Locate the cell with the specified text and output its [X, Y] center coordinate. 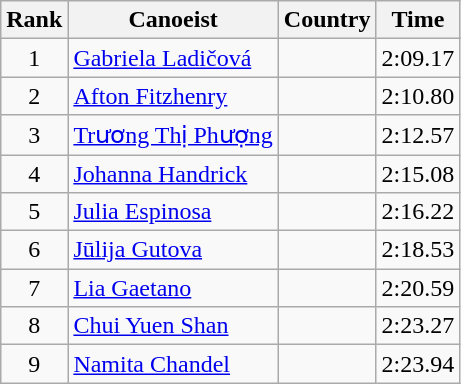
2:09.17 [418, 58]
4 [34, 173]
Afton Fitzhenry [173, 96]
Rank [34, 20]
2:23.27 [418, 326]
2:15.08 [418, 173]
Trương Thị Phượng [173, 135]
2:12.57 [418, 135]
2:18.53 [418, 250]
Jūlija Gutova [173, 250]
Chui Yuen Shan [173, 326]
8 [34, 326]
2:16.22 [418, 212]
2:23.94 [418, 364]
1 [34, 58]
Gabriela Ladičová [173, 58]
7 [34, 288]
Country [327, 20]
6 [34, 250]
5 [34, 212]
2:10.80 [418, 96]
Namita Chandel [173, 364]
9 [34, 364]
Lia Gaetano [173, 288]
Julia Espinosa [173, 212]
2 [34, 96]
Time [418, 20]
Johanna Handrick [173, 173]
3 [34, 135]
2:20.59 [418, 288]
Canoeist [173, 20]
